Return [x, y] of the center of cell containing provided text 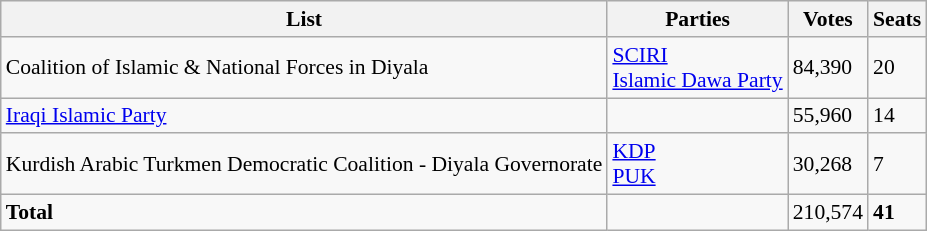
Total [304, 213]
84,390 [828, 68]
KDPPUK [697, 164]
30,268 [828, 164]
Kurdish Arabic Turkmen Democratic Coalition - Diyala Governorate [304, 164]
Parties [697, 19]
55,960 [828, 116]
41 [897, 213]
List [304, 19]
SCIRIIslamic Dawa Party [697, 68]
7 [897, 164]
Coalition of Islamic & National Forces in Diyala [304, 68]
Votes [828, 19]
Iraqi Islamic Party [304, 116]
20 [897, 68]
Seats [897, 19]
14 [897, 116]
210,574 [828, 213]
